Detect which cell encompasses the target text, then output its [x, y] center coordinate. 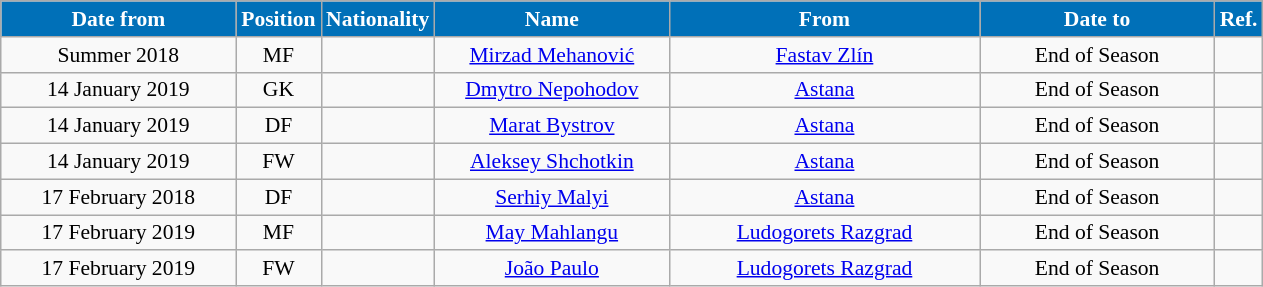
Summer 2018 [118, 55]
Dmytro Nepohodov [552, 90]
Marat Bystrov [552, 126]
Nationality [378, 19]
17 February 2018 [118, 197]
Mirzad Mehanović [552, 55]
Serhiy Malyi [552, 197]
Date from [118, 19]
GK [278, 90]
Date to [1098, 19]
João Paulo [552, 269]
Ref. [1239, 19]
May Mahlangu [552, 233]
From [824, 19]
Name [552, 19]
Fastav Zlín [824, 55]
Position [278, 19]
Aleksey Shchotkin [552, 162]
